Output the [x, y] coordinate of the center of the cell containing the given text.  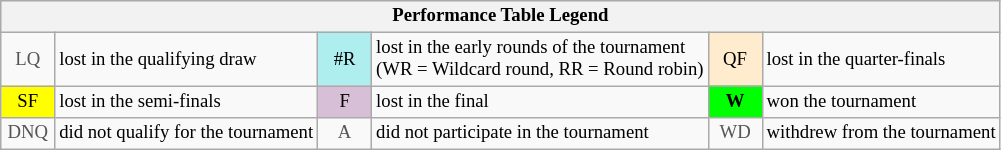
did not qualify for the tournament [186, 134]
LQ [28, 60]
DNQ [28, 134]
lost in the early rounds of the tournament(WR = Wildcard round, RR = Round robin) [540, 60]
won the tournament [881, 102]
#R [345, 60]
did not participate in the tournament [540, 134]
WD [735, 134]
lost in the semi-finals [186, 102]
QF [735, 60]
lost in the final [540, 102]
lost in the quarter-finals [881, 60]
withdrew from the tournament [881, 134]
SF [28, 102]
A [345, 134]
W [735, 102]
F [345, 102]
Performance Table Legend [500, 16]
lost in the qualifying draw [186, 60]
